Scan for the cell matching the given text and deliver its [x, y] coordinate at center. 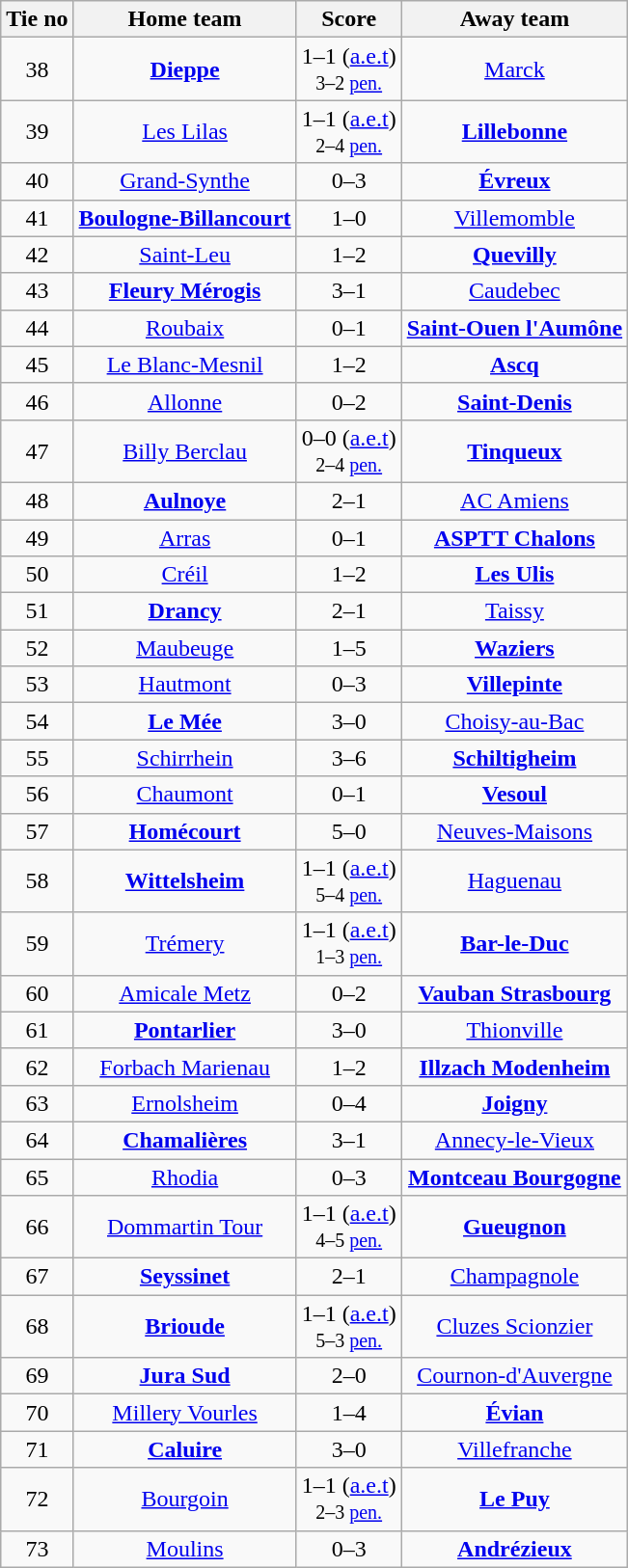
58 [37, 881]
62 [37, 1067]
3–6 [349, 758]
Thionville [514, 1030]
1–0 [349, 218]
Tie no [37, 19]
Waziers [514, 648]
Hautmont [185, 685]
Millery Vourles [185, 1413]
Chamalières [185, 1140]
71 [37, 1449]
Away team [514, 19]
Roubaix [185, 328]
66 [37, 1227]
Amicale Metz [185, 993]
59 [37, 943]
Seyssinet [185, 1277]
43 [37, 291]
ASPTT Chalons [514, 537]
48 [37, 500]
1–1 (a.e.t) 5–3 pen. [349, 1327]
41 [37, 218]
44 [37, 328]
45 [37, 365]
Dommartin Tour [185, 1227]
1–1 (a.e.t) 3–2 pen. [349, 69]
49 [37, 537]
Saint-Leu [185, 255]
42 [37, 255]
Forbach Marienau [185, 1067]
Évreux [514, 181]
Annecy-le-Vieux [514, 1140]
Les Lilas [185, 131]
Andrézieux [514, 1549]
Schirrhein [185, 758]
Grand-Synthe [185, 181]
Allonne [185, 401]
Saint-Denis [514, 401]
Trémery [185, 943]
Marck [514, 69]
1–1 (a.e.t) 1–3 pen. [349, 943]
Cluzes Scionzier [514, 1327]
5–0 [349, 831]
Fleury Mérogis [185, 291]
69 [37, 1376]
Lillebonne [514, 131]
68 [37, 1327]
Saint-Ouen l'Aumône [514, 328]
67 [37, 1277]
Billy Berclau [185, 451]
Pontarlier [185, 1030]
56 [37, 795]
2–0 [349, 1376]
Homécourt [185, 831]
47 [37, 451]
Home team [185, 19]
0–0 (a.e.t) 2–4 pen. [349, 451]
54 [37, 721]
Chaumont [185, 795]
57 [37, 831]
Tinqueux [514, 451]
AC Amiens [514, 500]
Drancy [185, 611]
Taissy [514, 611]
39 [37, 131]
Ernolsheim [185, 1103]
Créil [185, 575]
73 [37, 1549]
Bar-le-Duc [514, 943]
Illzach Modenheim [514, 1067]
1–1 (a.e.t) 2–3 pen. [349, 1499]
Gueugnon [514, 1227]
Évian [514, 1413]
64 [37, 1140]
Arras [185, 537]
Quevilly [514, 255]
Rhodia [185, 1177]
55 [37, 758]
1–4 [349, 1413]
Aulnoye [185, 500]
Maubeuge [185, 648]
40 [37, 181]
1–1 (a.e.t) 5–4 pen. [349, 881]
60 [37, 993]
Les Ulis [514, 575]
Cournon-d'Auvergne [514, 1376]
Caudebec [514, 291]
52 [37, 648]
Dieppe [185, 69]
Jura Sud [185, 1376]
72 [37, 1499]
46 [37, 401]
Neuves-Maisons [514, 831]
51 [37, 611]
Boulogne-Billancourt [185, 218]
Villefranche [514, 1449]
65 [37, 1177]
Moulins [185, 1549]
Wittelsheim [185, 881]
Villemomble [514, 218]
38 [37, 69]
70 [37, 1413]
1–1 (a.e.t) 4–5 pen. [349, 1227]
53 [37, 685]
Le Puy [514, 1499]
Joigny [514, 1103]
1–5 [349, 648]
Le Blanc-Mesnil [185, 365]
0–4 [349, 1103]
Brioude [185, 1327]
Bourgoin [185, 1499]
Haguenau [514, 881]
Score [349, 19]
Villepinte [514, 685]
Vesoul [514, 795]
Montceau Bourgogne [514, 1177]
Schiltigheim [514, 758]
Le Mée [185, 721]
61 [37, 1030]
50 [37, 575]
Vauban Strasbourg [514, 993]
Champagnole [514, 1277]
63 [37, 1103]
Choisy-au-Bac [514, 721]
1–1 (a.e.t) 2–4 pen. [349, 131]
Ascq [514, 365]
Caluire [185, 1449]
